Detect which cell encompasses the target text, then output its (X, Y) center coordinate. 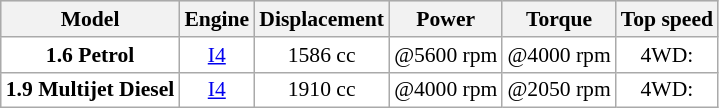
@2050 rpm (558, 90)
Displacement (322, 19)
@5600 rpm (446, 55)
1.6 Petrol (90, 55)
Top speed (667, 19)
1586 cc (322, 55)
Model (90, 19)
Engine (216, 19)
Torque (558, 19)
Power (446, 19)
1.9 Multijet Diesel (90, 90)
1910 cc (322, 90)
